Detect which cell encompasses the target text, then output its [x, y] center coordinate. 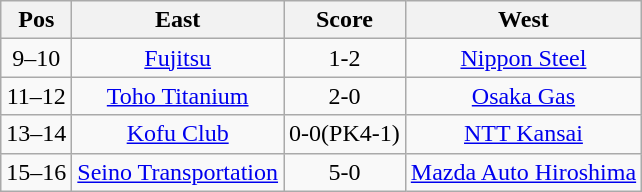
Pos [36, 20]
1-2 [345, 58]
5-0 [345, 172]
Nippon Steel [523, 58]
Osaka Gas [523, 96]
East [178, 20]
Mazda Auto Hiroshima [523, 172]
Kofu Club [178, 134]
0-0(PK4-1) [345, 134]
Fujitsu [178, 58]
West [523, 20]
13–14 [36, 134]
Score [345, 20]
Seino Transportation [178, 172]
11–12 [36, 96]
9–10 [36, 58]
15–16 [36, 172]
NTT Kansai [523, 134]
2-0 [345, 96]
Toho Titanium [178, 96]
